Provide the (x, y) coordinate of the cell's center where the given text is located.  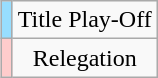
Relegation (84, 58)
Title Play-Off (84, 20)
